Find where the given text appears and provide that cell's center as (X, Y) coordinate. 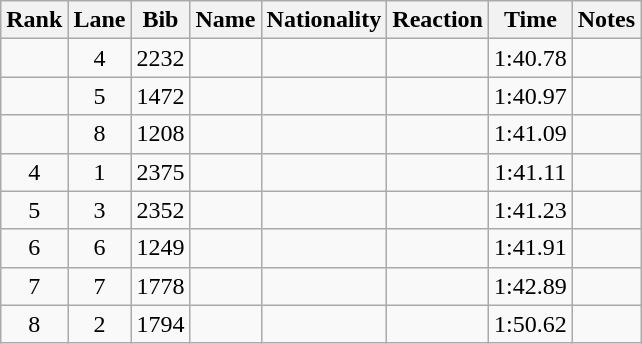
1:41.23 (530, 210)
Name (226, 20)
1:41.11 (530, 172)
Time (530, 20)
1794 (160, 324)
Reaction (438, 20)
1:40.78 (530, 58)
1778 (160, 286)
1:50.62 (530, 324)
1208 (160, 134)
Bib (160, 20)
1:42.89 (530, 286)
Notes (606, 20)
1:40.97 (530, 96)
1:41.91 (530, 248)
Lane (100, 20)
2375 (160, 172)
1 (100, 172)
2352 (160, 210)
2 (100, 324)
Rank (34, 20)
Nationality (324, 20)
1249 (160, 248)
1:41.09 (530, 134)
3 (100, 210)
1472 (160, 96)
2232 (160, 58)
